Provide the [x, y] coordinate of the cell's center where the given text is located.  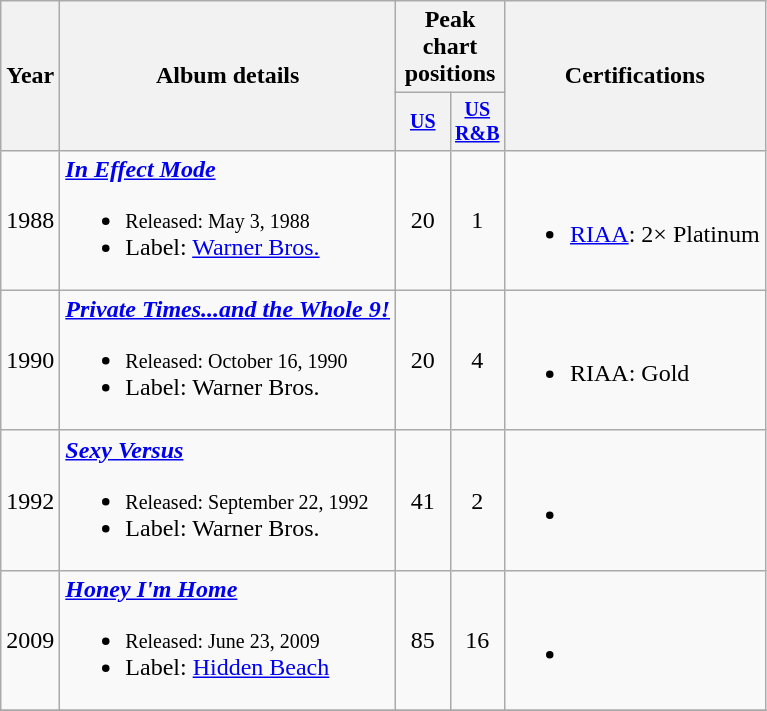
US [423, 122]
In Effect ModeReleased: May 3, 1988Label: Warner Bros. [228, 220]
Year [30, 76]
Peak chart positions [450, 47]
1990 [30, 360]
16 [477, 640]
RIAA: 2× Platinum [634, 220]
Certifications [634, 76]
Sexy VersusReleased: September 22, 1992Label: Warner Bros. [228, 500]
RIAA: Gold [634, 360]
US R&B [477, 122]
2 [477, 500]
41 [423, 500]
Album details [228, 76]
4 [477, 360]
1 [477, 220]
Honey I'm HomeReleased: June 23, 2009Label: Hidden Beach [228, 640]
85 [423, 640]
Private Times...and the Whole 9!Released: October 16, 1990Label: Warner Bros. [228, 360]
1988 [30, 220]
1992 [30, 500]
2009 [30, 640]
